Detect which cell encompasses the target text, then output its (X, Y) center coordinate. 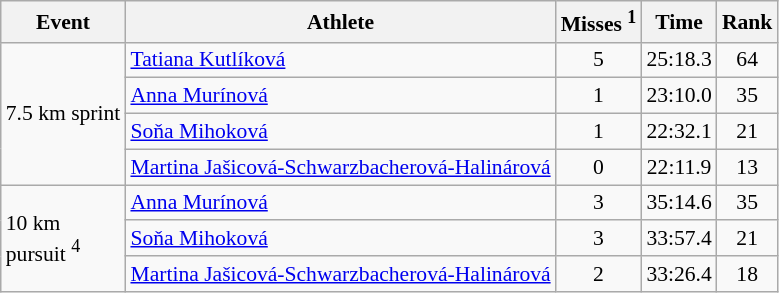
Time (678, 22)
64 (748, 60)
33:57.4 (678, 239)
Tatiana Kutlíková (340, 60)
18 (748, 274)
Athlete (340, 22)
5 (599, 60)
0 (599, 167)
22:11.9 (678, 167)
22:32.1 (678, 132)
Event (64, 22)
10 km pursuit 4 (64, 238)
Misses 1 (599, 22)
25:18.3 (678, 60)
33:26.4 (678, 274)
13 (748, 167)
7.5 km sprint (64, 113)
35:14.6 (678, 203)
23:10.0 (678, 96)
2 (599, 274)
Rank (748, 22)
